For the text-containing cell, return its midpoint in (x, y) coordinate format. 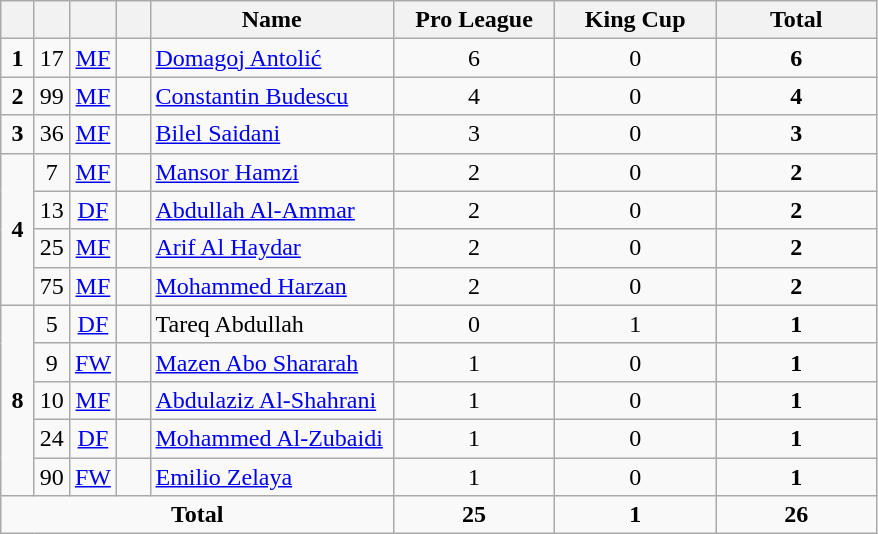
Name (272, 20)
Abdullah Al-Ammar (272, 210)
99 (52, 96)
Constantin Budescu (272, 96)
9 (52, 362)
10 (52, 400)
Mansor Hamzi (272, 172)
75 (52, 286)
King Cup (636, 20)
26 (796, 515)
90 (52, 477)
Pro League (474, 20)
5 (52, 324)
Emilio Zelaya (272, 477)
Arif Al Haydar (272, 248)
Mohammed Harzan (272, 286)
36 (52, 134)
8 (18, 400)
17 (52, 58)
Tareq Abdullah (272, 324)
7 (52, 172)
Mohammed Al-Zubaidi (272, 438)
13 (52, 210)
Bilel Saidani (272, 134)
24 (52, 438)
Mazen Abo Shararah (272, 362)
Domagoj Antolić (272, 58)
Abdulaziz Al-Shahrani (272, 400)
